Locate the cell with the specified text and output its [X, Y] center coordinate. 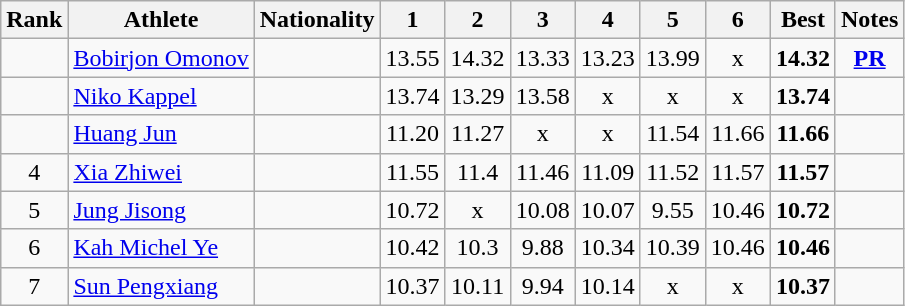
9.88 [542, 248]
13.33 [542, 58]
13.29 [478, 96]
11.09 [608, 172]
10.08 [542, 210]
10.39 [672, 248]
13.99 [672, 58]
Xia Zhiwei [161, 172]
Notes [869, 20]
9.94 [542, 286]
11.46 [542, 172]
10.3 [478, 248]
Kah Michel Ye [161, 248]
11.54 [672, 134]
Best [802, 20]
11.4 [478, 172]
9.55 [672, 210]
11.27 [478, 134]
10.07 [608, 210]
3 [542, 20]
10.14 [608, 286]
13.23 [608, 58]
Sun Pengxiang [161, 286]
7 [34, 286]
Athlete [161, 20]
PR [869, 58]
1 [412, 20]
Bobirjon Omonov [161, 58]
11.52 [672, 172]
11.20 [412, 134]
Nationality [317, 20]
10.11 [478, 286]
Jung Jisong [161, 210]
10.34 [608, 248]
2 [478, 20]
Rank [34, 20]
13.55 [412, 58]
11.55 [412, 172]
Niko Kappel [161, 96]
13.58 [542, 96]
10.42 [412, 248]
Huang Jun [161, 134]
